For the text-containing cell, return its midpoint in (X, Y) coordinate format. 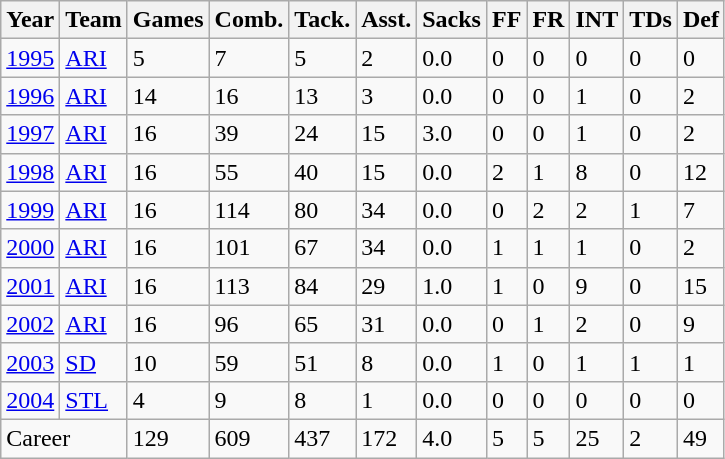
1.0 (452, 286)
55 (249, 172)
51 (322, 362)
1997 (30, 134)
101 (249, 248)
10 (168, 362)
65 (322, 324)
SD (94, 362)
29 (386, 286)
129 (168, 438)
13 (322, 96)
114 (249, 210)
3.0 (452, 134)
Games (168, 20)
437 (322, 438)
40 (322, 172)
1999 (30, 210)
Tack. (322, 20)
84 (322, 286)
24 (322, 134)
2000 (30, 248)
3 (386, 96)
4.0 (452, 438)
Asst. (386, 20)
2002 (30, 324)
Team (94, 20)
12 (700, 172)
2001 (30, 286)
14 (168, 96)
1995 (30, 58)
31 (386, 324)
59 (249, 362)
INT (597, 20)
TDs (651, 20)
2003 (30, 362)
80 (322, 210)
Def (700, 20)
Comb. (249, 20)
FR (548, 20)
172 (386, 438)
609 (249, 438)
Year (30, 20)
2004 (30, 400)
67 (322, 248)
Sacks (452, 20)
FF (506, 20)
1998 (30, 172)
4 (168, 400)
1996 (30, 96)
STL (94, 400)
Career (64, 438)
25 (597, 438)
39 (249, 134)
49 (700, 438)
96 (249, 324)
113 (249, 286)
